Capture the cell that displays the provided text and extract its (X, Y) central coordinate. 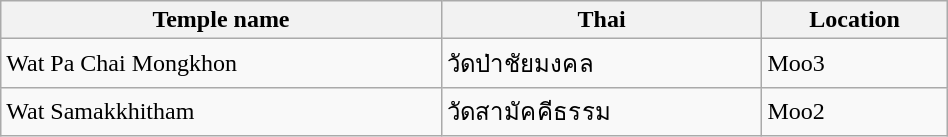
Location (854, 20)
Moo2 (854, 112)
Wat Pa Chai Mongkhon (221, 64)
Thai (602, 20)
Moo3 (854, 64)
Wat Samakkhitham (221, 112)
วัดสามัคคีธรรม (602, 112)
วัดป่าชัยมงคล (602, 64)
Temple name (221, 20)
